Capture the cell that displays the provided text and extract its [x, y] central coordinate. 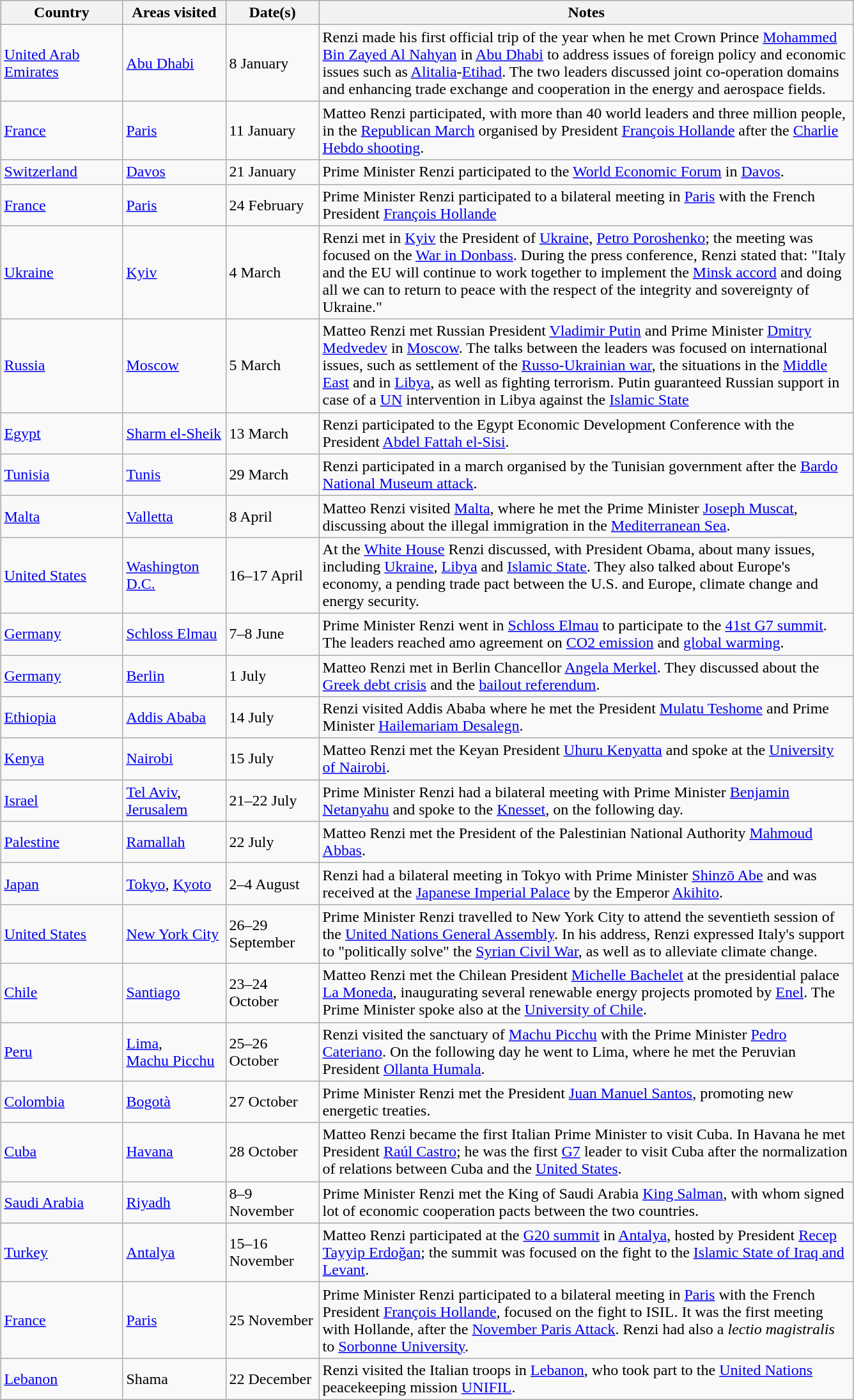
Renzi visited Addis Ababa where he met the President Mulatu Teshome and Prime Minister Hailemariam Desalegn. [586, 717]
Japan [61, 883]
13 March [272, 433]
Ukraine [61, 272]
Ramallah [174, 843]
Matteo Renzi met in Berlin Chancellor Angela Merkel. They discussed about the Greek debt crisis and the bailout referendum. [586, 675]
Date(s) [272, 13]
23–24 October [272, 993]
14 July [272, 717]
7–8 June [272, 634]
Tel Aviv, Jerusalem [174, 800]
Nairobi [174, 759]
28 October [272, 1152]
16–17 April [272, 575]
Turkey [61, 1252]
Lebanon [61, 1378]
Abu Dhabi [174, 63]
26–29 September [272, 934]
Antalya [174, 1252]
Peru [61, 1052]
Cuba [61, 1152]
Renzi visited the Italian troops in Lebanon, who took part to the United Nations peacekeeping mission UNIFIL. [586, 1378]
Lima,Machu Picchu [174, 1052]
Prime Minister Renzi had a bilateral meeting with Prime Minister Benjamin Netanyahu and spoke to the Knesset, on the following day. [586, 800]
22 July [272, 843]
Country [61, 13]
Palestine [61, 843]
Sharm el-Sheik [174, 433]
25–26 October [272, 1052]
15 July [272, 759]
Prime Minister Renzi participated to the World Economic Forum in Davos. [586, 172]
Saudi Arabia [61, 1202]
Kenya [61, 759]
Egypt [61, 433]
Prime Minister Renzi participated to a bilateral meeting in Paris with the French President François Hollande [586, 205]
United Arab Emirates [61, 63]
Berlin [174, 675]
Matteo Renzi visited Malta, where he met the Prime Minister Joseph Muscat, discussing about the illegal immigration in the Mediterranean Sea. [586, 517]
Havana [174, 1152]
21–22 July [272, 800]
22 December [272, 1378]
25 November [272, 1319]
Prime Minister Renzi met the President Juan Manuel Santos, promoting new energetic treaties. [586, 1102]
29 March [272, 474]
8–9 November [272, 1202]
Renzi participated to the Egypt Economic Development Conference with the President Abdel Fattah el-Sisi. [586, 433]
New York City [174, 934]
Colombia [61, 1102]
Valletta [174, 517]
Chile [61, 993]
Malta [61, 517]
Areas visited [174, 13]
Santiago [174, 993]
27 October [272, 1102]
Washington D.C. [174, 575]
Tokyo, Kyoto [174, 883]
Switzerland [61, 172]
Russia [61, 366]
Ethiopia [61, 717]
8 January [272, 63]
Addis Ababa [174, 717]
5 March [272, 366]
Kyiv [174, 272]
Israel [61, 800]
15–16 November [272, 1252]
8 April [272, 517]
Prime Minister Renzi met the King of Saudi Arabia King Salman, with whom signed lot of economic cooperation pacts between the two countries. [586, 1202]
1 July [272, 675]
Davos [174, 172]
Moscow [174, 366]
2–4 August [272, 883]
11 January [272, 130]
Renzi participated in a march organised by the Tunisian government after the Bardo National Museum attack. [586, 474]
4 March [272, 272]
Riyadh [174, 1202]
Matteo Renzi met the Keyan President Uhuru Kenyatta and spoke at the University of Nairobi. [586, 759]
24 February [272, 205]
Schloss Elmau [174, 634]
Matteo Renzi met the President of the Palestinian National Authority Mahmoud Abbas. [586, 843]
21 January [272, 172]
Notes [586, 13]
Renzi had a bilateral meeting in Tokyo with Prime Minister Shinzō Abe and was received at the Japanese Imperial Palace by the Emperor Akihito. [586, 883]
Bogotà [174, 1102]
Tunis [174, 474]
Shama [174, 1378]
Tunisia [61, 474]
